Extract the (x, y) coordinate from the center of the cell holding the provided text.  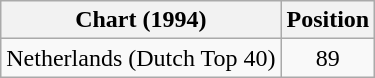
Netherlands (Dutch Top 40) (141, 58)
Position (328, 20)
89 (328, 58)
Chart (1994) (141, 20)
